Capture the cell that displays the provided text and extract its [X, Y] central coordinate. 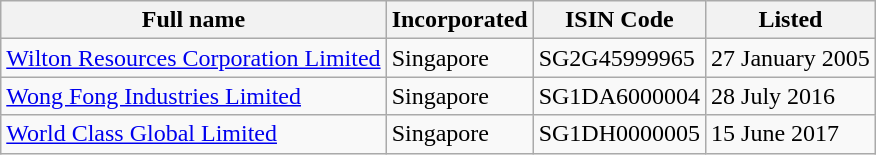
15 June 2017 [791, 134]
Listed [791, 20]
SG1DA6000004 [619, 96]
ISIN Code [619, 20]
28 July 2016 [791, 96]
Full name [194, 20]
SG2G45999965 [619, 58]
SG1DH0000005 [619, 134]
27 January 2005 [791, 58]
World Class Global Limited [194, 134]
Wilton Resources Corporation Limited [194, 58]
Incorporated [460, 20]
Wong Fong Industries Limited [194, 96]
